Return the [x, y] coordinate for the center point of the cell that contains the specified text.  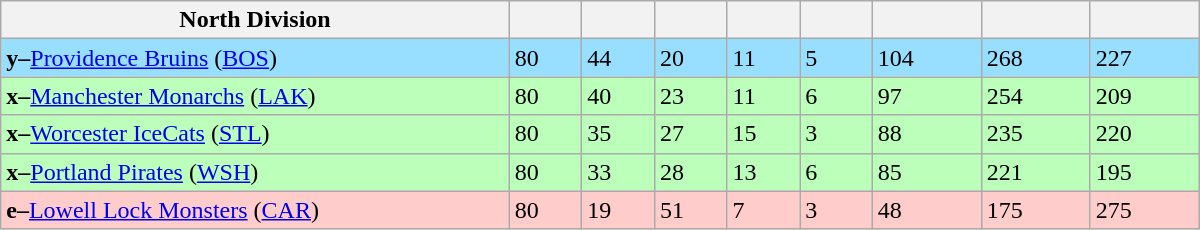
235 [1036, 134]
220 [1144, 134]
175 [1036, 210]
33 [618, 172]
North Division [255, 20]
13 [764, 172]
275 [1144, 210]
5 [836, 58]
20 [690, 58]
40 [618, 96]
15 [764, 134]
97 [926, 96]
27 [690, 134]
x–Manchester Monarchs (LAK) [255, 96]
28 [690, 172]
195 [1144, 172]
44 [618, 58]
19 [618, 210]
7 [764, 210]
35 [618, 134]
y–Providence Bruins (BOS) [255, 58]
x–Portland Pirates (WSH) [255, 172]
85 [926, 172]
e–Lowell Lock Monsters (CAR) [255, 210]
254 [1036, 96]
88 [926, 134]
268 [1036, 58]
209 [1144, 96]
x–Worcester IceCats (STL) [255, 134]
23 [690, 96]
51 [690, 210]
104 [926, 58]
48 [926, 210]
227 [1144, 58]
221 [1036, 172]
